Pinpoint the cell where the given text exists, returning its [x, y] midpoint coordinate. 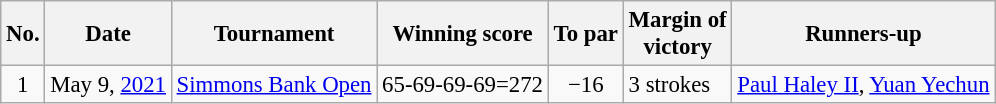
No. [23, 34]
To par [586, 34]
−16 [586, 85]
Winning score [463, 34]
3 strokes [678, 85]
May 9, 2021 [108, 85]
Runners-up [864, 34]
65-69-69-69=272 [463, 85]
Margin ofvictory [678, 34]
Tournament [274, 34]
1 [23, 85]
Paul Haley II, Yuan Yechun [864, 85]
Simmons Bank Open [274, 85]
Date [108, 34]
